Scan for the cell matching the given text and deliver its (X, Y) coordinate at center. 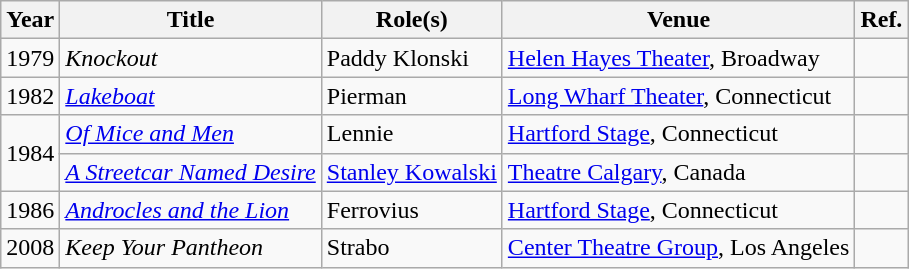
Strabo (412, 248)
2008 (30, 248)
1986 (30, 210)
Long Wharf Theater, Connecticut (678, 96)
Stanley Kowalski (412, 172)
Knockout (190, 58)
Lakeboat (190, 96)
1982 (30, 96)
Role(s) (412, 20)
Keep Your Pantheon (190, 248)
A Streetcar Named Desire (190, 172)
Theatre Calgary, Canada (678, 172)
Lennie (412, 134)
Ref. (882, 20)
Pierman (412, 96)
Title (190, 20)
Of Mice and Men (190, 134)
Helen Hayes Theater, Broadway (678, 58)
Ferrovius (412, 210)
Paddy Klonski (412, 58)
Androcles and the Lion (190, 210)
1984 (30, 153)
1979 (30, 58)
Center Theatre Group, Los Angeles (678, 248)
Venue (678, 20)
Year (30, 20)
